Return [x, y] of the center of cell containing provided text 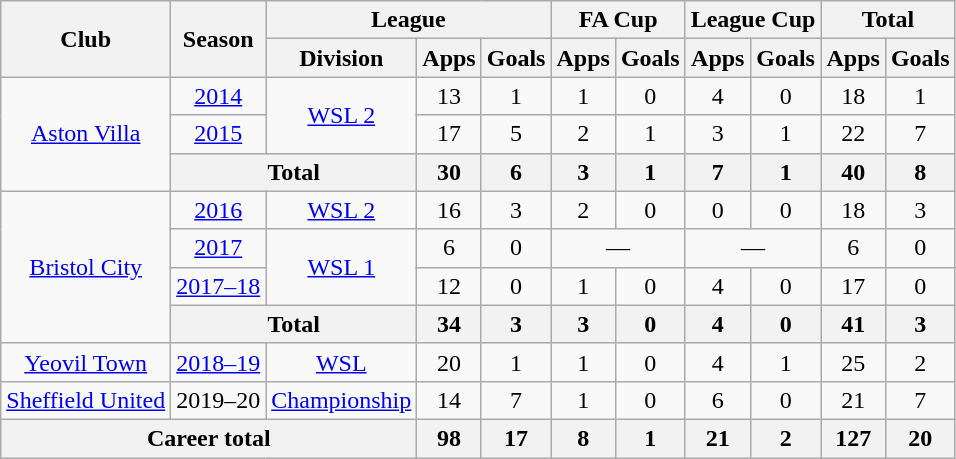
30 [449, 172]
13 [449, 96]
5 [516, 134]
League Cup [753, 20]
98 [449, 438]
Bristol City [86, 267]
FA Cup [618, 20]
40 [853, 172]
Season [218, 39]
2017 [218, 248]
41 [853, 324]
WSL [342, 362]
Club [86, 39]
Sheffield United [86, 400]
25 [853, 362]
127 [853, 438]
2018–19 [218, 362]
Yeovil Town [86, 362]
12 [449, 286]
14 [449, 400]
16 [449, 210]
2014 [218, 96]
2017–18 [218, 286]
Aston Villa [86, 134]
2015 [218, 134]
Career total [209, 438]
Championship [342, 400]
22 [853, 134]
Division [342, 58]
2016 [218, 210]
League [408, 20]
34 [449, 324]
2019–20 [218, 400]
WSL 1 [342, 267]
